Determine the (x, y) coordinate at the center of the cell enclosing the given text.  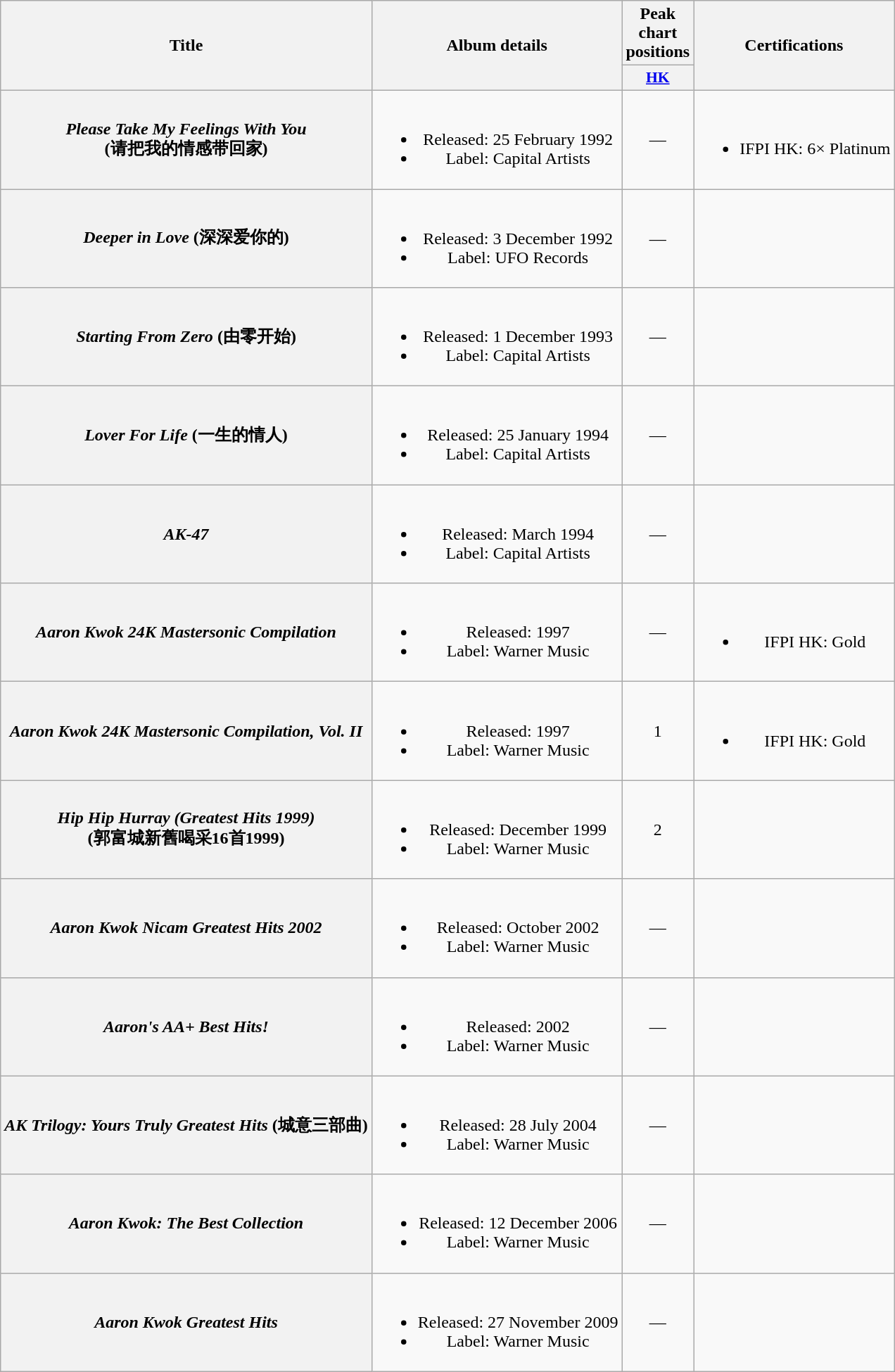
Aaron Kwok: The Best Collection (186, 1224)
Lover For Life (一生的情人) (186, 436)
Deeper in Love (深深爱你的) (186, 238)
AK Trilogy: Yours Truly Greatest Hits (城意三部曲) (186, 1125)
AK-47 (186, 534)
2 (658, 830)
Aaron Kwok Greatest Hits (186, 1322)
Released: 1 December 1993Label: Capital Artists (497, 337)
Please Take My Feelings With You(请把我的情感带回家) (186, 139)
Aaron Kwok Nicam Greatest Hits 2002 (186, 928)
Title (186, 46)
IFPI HK: 6× Platinum (794, 139)
Hip Hip Hurray (Greatest Hits 1999)(郭富城新舊喝采16首1999) (186, 830)
Aaron's AA+ Best Hits! (186, 1027)
Released: October 2002Label: Warner Music (497, 928)
Released: 12 December 2006Label: Warner Music (497, 1224)
Peak chart positions (658, 33)
Certifications (794, 46)
Released: 3 December 1992Label: UFO Records (497, 238)
Released: 28 July 2004Label: Warner Music (497, 1125)
1 (658, 731)
Released: December 1999Label: Warner Music (497, 830)
Released: 25 January 1994Label: Capital Artists (497, 436)
Released: 27 November 2009Label: Warner Music (497, 1322)
Album details (497, 46)
Aaron Kwok 24K Mastersonic Compilation (186, 633)
Starting From Zero (由零开始) (186, 337)
Released: 25 February 1992Label: Capital Artists (497, 139)
Released: 2002Label: Warner Music (497, 1027)
Aaron Kwok 24K Mastersonic Compilation, Vol. II (186, 731)
HK (658, 78)
Released: March 1994Label: Capital Artists (497, 534)
